From the cell containing the given text, extract its center point as [x, y] coordinate. 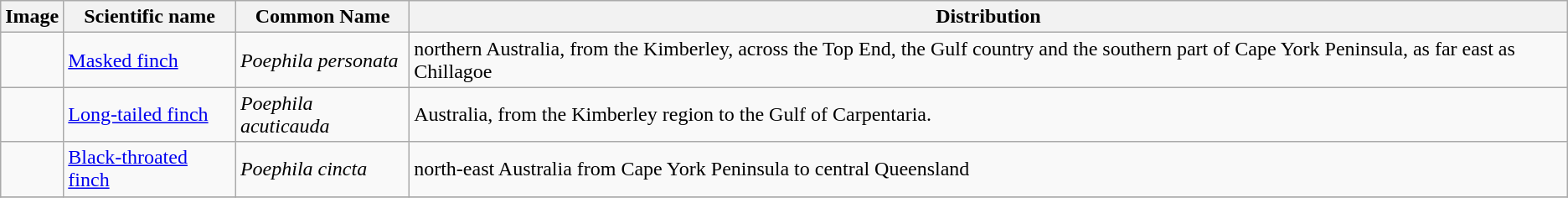
Scientific name [150, 17]
northern Australia, from the Kimberley, across the Top End, the Gulf country and the southern part of Cape York Peninsula, as far east as Chillagoe [988, 60]
Image [32, 17]
Black-throated finch [150, 169]
Poephila acuticauda [322, 114]
Distribution [988, 17]
Poephila personata [322, 60]
Poephila cincta [322, 169]
Australia, from the Kimberley region to the Gulf of Carpentaria. [988, 114]
Common Name [322, 17]
Long-tailed finch [150, 114]
north-east Australia from Cape York Peninsula to central Queensland [988, 169]
Masked finch [150, 60]
